Output the [X, Y] coordinate of the center of the cell containing the given text.  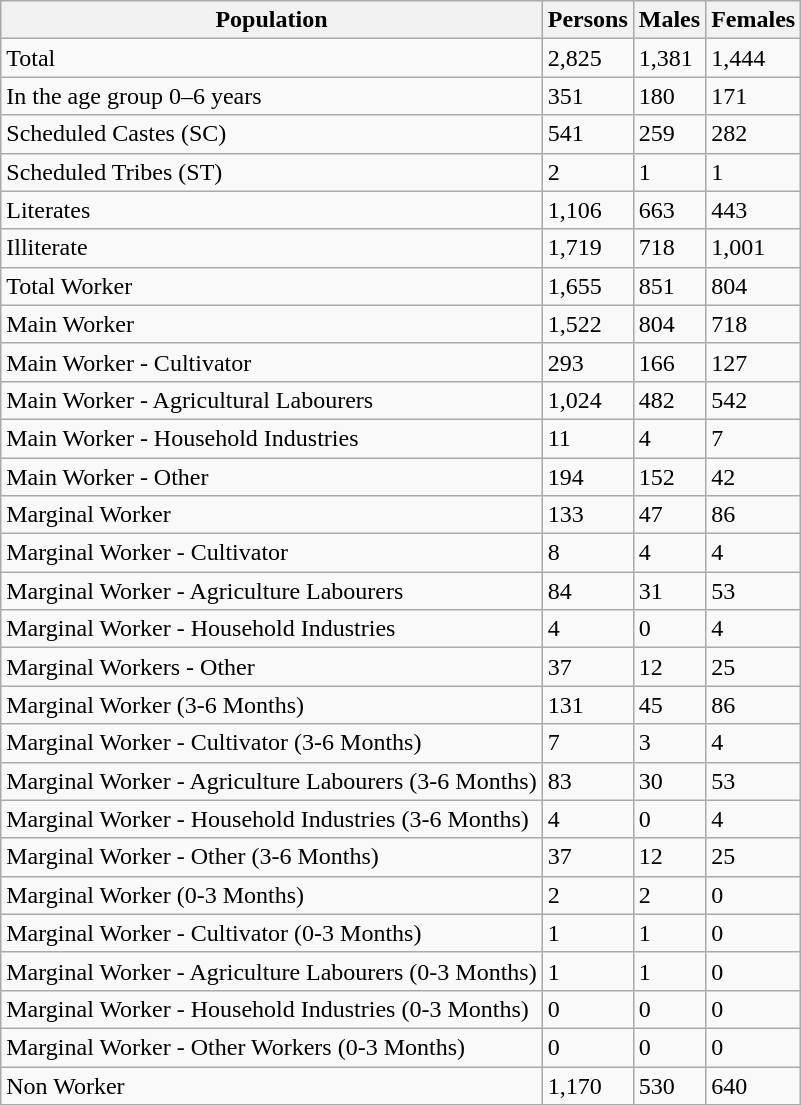
1,170 [588, 1085]
Females [754, 20]
Population [272, 20]
Scheduled Tribes (ST) [272, 172]
42 [754, 477]
293 [588, 362]
530 [669, 1085]
Main Worker - Other [272, 477]
45 [669, 705]
Main Worker - Cultivator [272, 362]
2,825 [588, 58]
30 [669, 781]
Marginal Worker - Agriculture Labourers (0-3 Months) [272, 971]
152 [669, 477]
31 [669, 591]
1,024 [588, 400]
47 [669, 515]
1,106 [588, 210]
482 [669, 400]
166 [669, 362]
Main Worker [272, 324]
Non Worker [272, 1085]
351 [588, 96]
Marginal Worker - Agriculture Labourers (3-6 Months) [272, 781]
Main Worker - Household Industries [272, 438]
180 [669, 96]
133 [588, 515]
Marginal Worker - Household Industries [272, 629]
In the age group 0–6 years [272, 96]
Literates [272, 210]
Marginal Worker - Other (3-6 Months) [272, 857]
1,655 [588, 286]
Marginal Worker - Agriculture Labourers [272, 591]
Marginal Worker - Household Industries (0-3 Months) [272, 1009]
Marginal Worker (0-3 Months) [272, 895]
Main Worker - Agricultural Labourers [272, 400]
851 [669, 286]
Males [669, 20]
194 [588, 477]
Total Worker [272, 286]
1,444 [754, 58]
282 [754, 134]
259 [669, 134]
Marginal Workers - Other [272, 667]
3 [669, 743]
541 [588, 134]
1,522 [588, 324]
Illiterate [272, 248]
1,381 [669, 58]
443 [754, 210]
Marginal Worker (3-6 Months) [272, 705]
Marginal Worker - Household Industries (3-6 Months) [272, 819]
Scheduled Castes (SC) [272, 134]
Marginal Worker [272, 515]
Persons [588, 20]
8 [588, 553]
Marginal Worker - Cultivator (0-3 Months) [272, 933]
Total [272, 58]
171 [754, 96]
1,719 [588, 248]
Marginal Worker - Other Workers (0-3 Months) [272, 1047]
84 [588, 591]
640 [754, 1085]
11 [588, 438]
83 [588, 781]
663 [669, 210]
Marginal Worker - Cultivator (3-6 Months) [272, 743]
1,001 [754, 248]
542 [754, 400]
131 [588, 705]
127 [754, 362]
Marginal Worker - Cultivator [272, 553]
